Extract the (x, y) coordinate from the center of the cell holding the provided text.  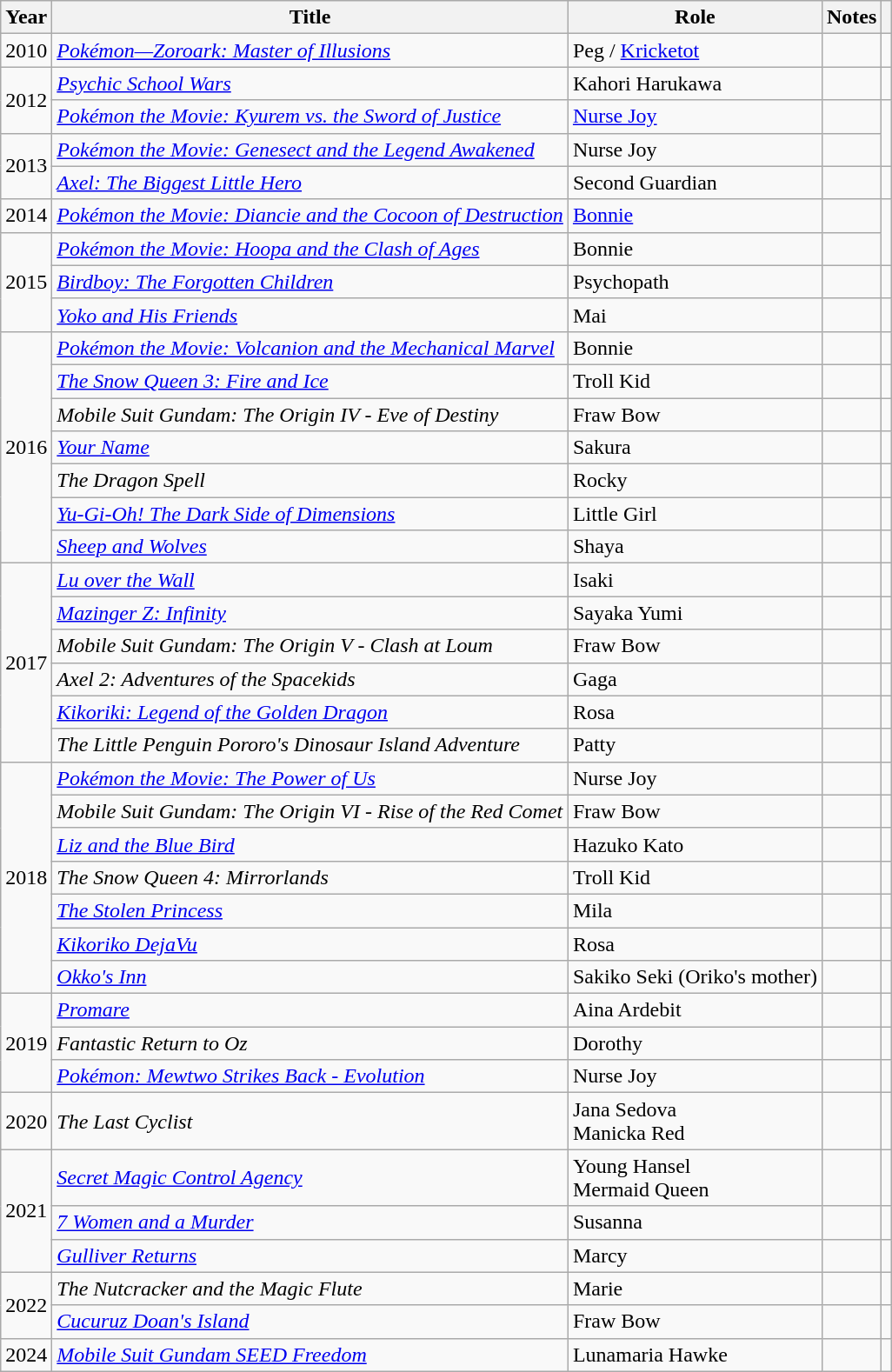
Little Girl (695, 514)
Axel: The Biggest Little Hero (310, 183)
Marcy (695, 1255)
Cucuruz Doan's Island (310, 1322)
The Snow Queen 4: Mirrorlands (310, 877)
Pokémon the Movie: Hoopa and the Clash of Ages (310, 249)
Pokémon the Movie: Diancie and the Cocoon of Destruction (310, 216)
Mobile Suit Gundam: The Origin VI - Rise of the Red Comet (310, 811)
Gaga (695, 679)
Your Name (310, 448)
The Dragon Spell (310, 481)
Notes (851, 17)
2014 (26, 216)
Aina Ardebit (695, 1010)
Patty (695, 745)
Isaki (695, 580)
Kikoriko DejaVu (310, 943)
2022 (26, 1305)
Pokémon the Movie: Volcanion and the Mechanical Marvel (310, 348)
The Snow Queen 3: Fire and Ice (310, 381)
2012 (26, 100)
Kahori Harukawa (695, 83)
7 Women and a Murder (310, 1222)
2010 (26, 50)
Mila (695, 910)
Mobile Suit Gundam SEED Freedom (310, 1355)
Peg / Kricketot (695, 50)
Yu-Gi-Oh! The Dark Side of Dimensions (310, 514)
Liz and the Blue Bird (310, 844)
2021 (26, 1210)
Sakiko Seki (Oriko's mother) (695, 977)
Pokémon the Movie: Genesect and the Legend Awakened (310, 150)
Second Guardian (695, 183)
2013 (26, 166)
Sheep and Wolves (310, 547)
Dorothy (695, 1043)
Sakura (695, 448)
2017 (26, 663)
Role (695, 17)
Hazuko Kato (695, 844)
Pokémon: Mewtwo Strikes Back - Evolution (310, 1076)
Birdboy: The Forgotten Children (310, 282)
Jana SedovaManicka Red (695, 1122)
Title (310, 17)
Pokémon—Zoroark: Master of Illusions (310, 50)
Mai (695, 315)
Lunamaria Hawke (695, 1355)
Susanna (695, 1222)
Okko's Inn (310, 977)
The Nutcracker and the Magic Flute (310, 1289)
2019 (26, 1043)
Young HanselMermaid Queen (695, 1177)
Fantastic Return to Oz (310, 1043)
Marie (695, 1289)
2024 (26, 1355)
Gulliver Returns (310, 1255)
2015 (26, 282)
Shaya (695, 547)
Sayaka Yumi (695, 613)
Mobile Suit Gundam: The Origin IV - Eve of Destiny (310, 415)
Kikoriki: Legend of the Golden Dragon (310, 712)
Axel 2: Adventures of the Spacekids (310, 679)
2020 (26, 1122)
Year (26, 17)
Pokémon the Movie: Kyurem vs. the Sword of Justice (310, 117)
Pokémon the Movie: The Power of Us (310, 778)
Secret Magic Control Agency (310, 1177)
Mobile Suit Gundam: The Origin V - Clash at Loum (310, 646)
Yoko and His Friends (310, 315)
The Stolen Princess (310, 910)
Psychic School Wars (310, 83)
Psychopath (695, 282)
The Last Cyclist (310, 1122)
Promare (310, 1010)
The Little Penguin Pororo's Dinosaur Island Adventure (310, 745)
2018 (26, 877)
2016 (26, 447)
Rocky (695, 481)
Lu over the Wall (310, 580)
Mazinger Z: Infinity (310, 613)
